Provide the (X, Y) coordinate of the cell's center where the given text is located.  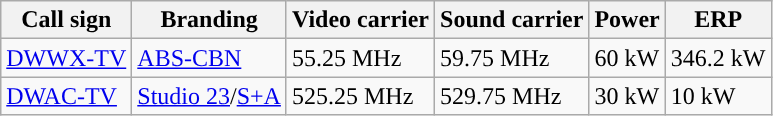
529.75 MHz (512, 96)
59.75 MHz (512, 58)
Call sign (66, 20)
DWAC-TV (66, 96)
Video carrier (360, 20)
55.25 MHz (360, 58)
ERP (718, 20)
Sound carrier (512, 20)
ABS-CBN (210, 58)
Branding (210, 20)
Studio 23/S+A (210, 96)
30 kW (627, 96)
525.25 MHz (360, 96)
346.2 kW (718, 58)
10 kW (718, 96)
Power (627, 20)
60 kW (627, 58)
DWWX-TV (66, 58)
